Scan for the cell matching the given text and deliver its (X, Y) coordinate at center. 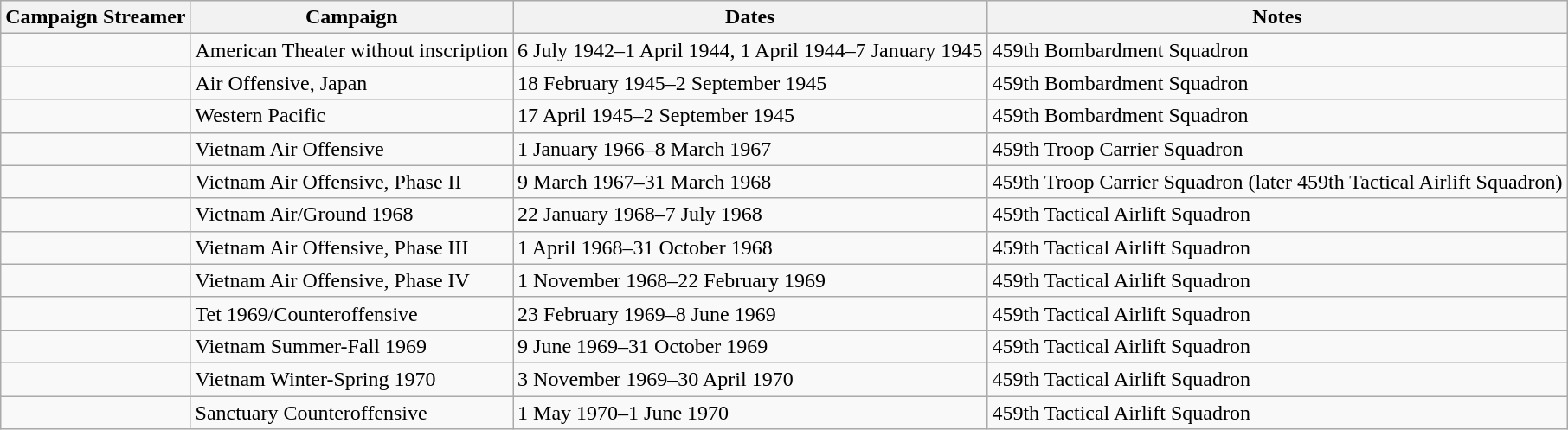
1 January 1966–8 March 1967 (750, 149)
Tet 1969/Counteroffensive (351, 313)
American Theater without inscription (351, 50)
3 November 1969–30 April 1970 (750, 379)
Campaign (351, 17)
9 March 1967–31 March 1968 (750, 182)
Notes (1277, 17)
1 November 1968–22 February 1969 (750, 280)
6 July 1942–1 April 1944, 1 April 1944–7 January 1945 (750, 50)
459th Troop Carrier Squadron (later 459th Tactical Airlift Squadron) (1277, 182)
Western Pacific (351, 116)
Vietnam Air Offensive, Phase III (351, 247)
Campaign Streamer (95, 17)
18 February 1945–2 September 1945 (750, 83)
1 April 1968–31 October 1968 (750, 247)
9 June 1969–31 October 1969 (750, 346)
Vietnam Air Offensive, Phase IV (351, 280)
Vietnam Winter-Spring 1970 (351, 379)
23 February 1969–8 June 1969 (750, 313)
Dates (750, 17)
Vietnam Air Offensive (351, 149)
Vietnam Air/Ground 1968 (351, 215)
22 January 1968–7 July 1968 (750, 215)
Vietnam Air Offensive, Phase II (351, 182)
Air Offensive, Japan (351, 83)
Sanctuary Counteroffensive (351, 413)
17 April 1945–2 September 1945 (750, 116)
459th Troop Carrier Squadron (1277, 149)
1 May 1970–1 June 1970 (750, 413)
Vietnam Summer-Fall 1969 (351, 346)
